Return (x, y) of the center of cell containing provided text 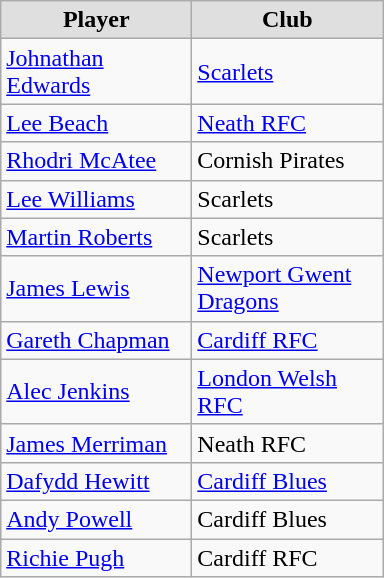
Alec Jenkins (96, 392)
London Welsh RFC (288, 392)
Club (288, 20)
Lee Williams (96, 199)
Gareth Chapman (96, 340)
Lee Beach (96, 123)
Player (96, 20)
Martin Roberts (96, 237)
Cornish Pirates (288, 161)
Rhodri McAtee (96, 161)
Andy Powell (96, 519)
James Lewis (96, 288)
Richie Pugh (96, 557)
Newport Gwent Dragons (288, 288)
Johnathan Edwards (96, 72)
James Merriman (96, 443)
Dafydd Hewitt (96, 481)
